Scan for the cell matching the given text and deliver its [X, Y] coordinate at center. 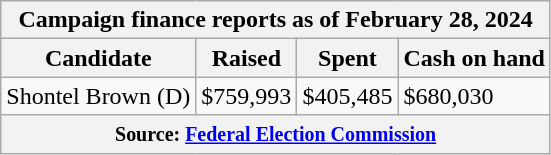
Campaign finance reports as of February 28, 2024 [276, 20]
$759,993 [246, 96]
$680,030 [474, 96]
Shontel Brown (D) [98, 96]
$405,485 [348, 96]
Raised [246, 58]
Source: Federal Election Commission [276, 134]
Candidate [98, 58]
Cash on hand [474, 58]
Spent [348, 58]
